Pinpoint the cell where the given text exists, returning its [x, y] midpoint coordinate. 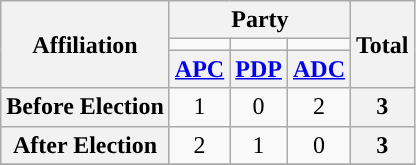
APC [199, 69]
Total [383, 44]
Affiliation [86, 44]
Before Election [86, 107]
Party [260, 20]
After Election [86, 145]
ADC [318, 69]
PDP [259, 69]
